Locate the cell with the specified text and output its (X, Y) center coordinate. 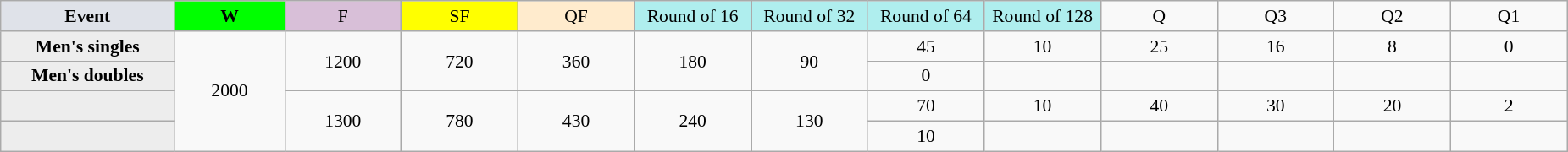
1200 (343, 61)
8 (1393, 46)
Round of 32 (809, 16)
Men's singles (88, 46)
780 (460, 122)
Round of 64 (926, 16)
Q (1159, 16)
70 (926, 106)
130 (809, 122)
20 (1393, 106)
Round of 16 (693, 16)
Men's doubles (88, 76)
90 (809, 61)
SF (460, 16)
W (230, 16)
QF (576, 16)
720 (460, 61)
F (343, 16)
Q2 (1393, 16)
30 (1276, 106)
Round of 128 (1043, 16)
40 (1159, 106)
Q1 (1509, 16)
25 (1159, 46)
16 (1276, 46)
430 (576, 122)
360 (576, 61)
1300 (343, 122)
Q3 (1276, 16)
2000 (230, 91)
45 (926, 46)
2 (1509, 106)
180 (693, 61)
Event (88, 16)
240 (693, 122)
